Find where the given text appears and provide that cell's center as [X, Y] coordinate. 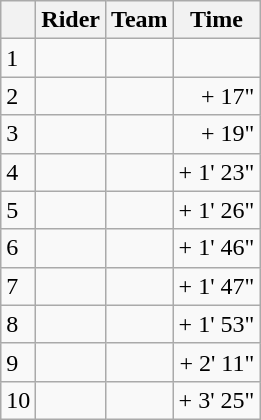
+ 2' 11" [216, 362]
5 [18, 210]
+ 1' 47" [216, 286]
9 [18, 362]
10 [18, 400]
+ 17" [216, 96]
+ 3' 25" [216, 400]
Rider [71, 20]
1 [18, 58]
Time [216, 20]
+ 1' 53" [216, 324]
+ 1' 23" [216, 172]
Team [140, 20]
+ 1' 26" [216, 210]
8 [18, 324]
+ 19" [216, 134]
7 [18, 286]
3 [18, 134]
+ 1' 46" [216, 248]
2 [18, 96]
4 [18, 172]
6 [18, 248]
